Return [x, y] of the center of cell containing provided text 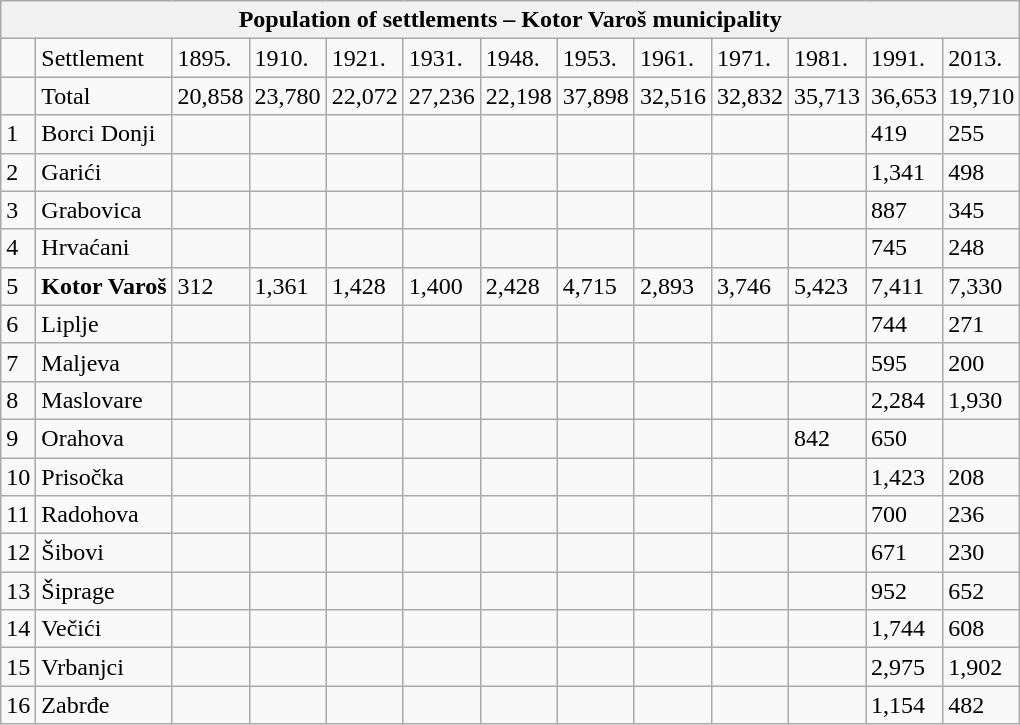
952 [904, 591]
1,400 [442, 286]
Kotor Varoš [104, 286]
Grabovica [104, 210]
1910. [288, 58]
1971. [750, 58]
700 [904, 515]
Population of settlements – Kotor Varoš municipality [510, 20]
1,744 [904, 629]
Orahova [104, 438]
345 [982, 210]
1,361 [288, 286]
1,154 [904, 705]
8 [18, 400]
842 [828, 438]
1,930 [982, 400]
Liplje [104, 324]
36,653 [904, 96]
11 [18, 515]
1895. [210, 58]
608 [982, 629]
2,428 [518, 286]
200 [982, 362]
19,710 [982, 96]
32,516 [672, 96]
482 [982, 705]
Borci Donji [104, 134]
Garići [104, 172]
7,330 [982, 286]
22,198 [518, 96]
Total [104, 96]
1991. [904, 58]
20,858 [210, 96]
Večići [104, 629]
1981. [828, 58]
744 [904, 324]
9 [18, 438]
1948. [518, 58]
13 [18, 591]
Šiprage [104, 591]
1,341 [904, 172]
1931. [442, 58]
2,975 [904, 667]
16 [18, 705]
4,715 [596, 286]
22,072 [364, 96]
35,713 [828, 96]
Radohova [104, 515]
2,284 [904, 400]
7 [18, 362]
1953. [596, 58]
248 [982, 248]
12 [18, 553]
27,236 [442, 96]
Maljeva [104, 362]
15 [18, 667]
1,902 [982, 667]
4 [18, 248]
10 [18, 477]
1961. [672, 58]
Maslovare [104, 400]
236 [982, 515]
312 [210, 286]
Settlement [104, 58]
419 [904, 134]
887 [904, 210]
5,423 [828, 286]
1 [18, 134]
650 [904, 438]
208 [982, 477]
Hrvaćani [104, 248]
32,832 [750, 96]
271 [982, 324]
498 [982, 172]
230 [982, 553]
595 [904, 362]
1,423 [904, 477]
37,898 [596, 96]
5 [18, 286]
3,746 [750, 286]
23,780 [288, 96]
1,428 [364, 286]
2,893 [672, 286]
652 [982, 591]
Zabrđe [104, 705]
745 [904, 248]
2 [18, 172]
255 [982, 134]
Vrbanjci [104, 667]
671 [904, 553]
1921. [364, 58]
Šibovi [104, 553]
Prisočka [104, 477]
6 [18, 324]
14 [18, 629]
7,411 [904, 286]
2013. [982, 58]
3 [18, 210]
